Search for the cell housing the specified text and yield its [X, Y] center coordinate. 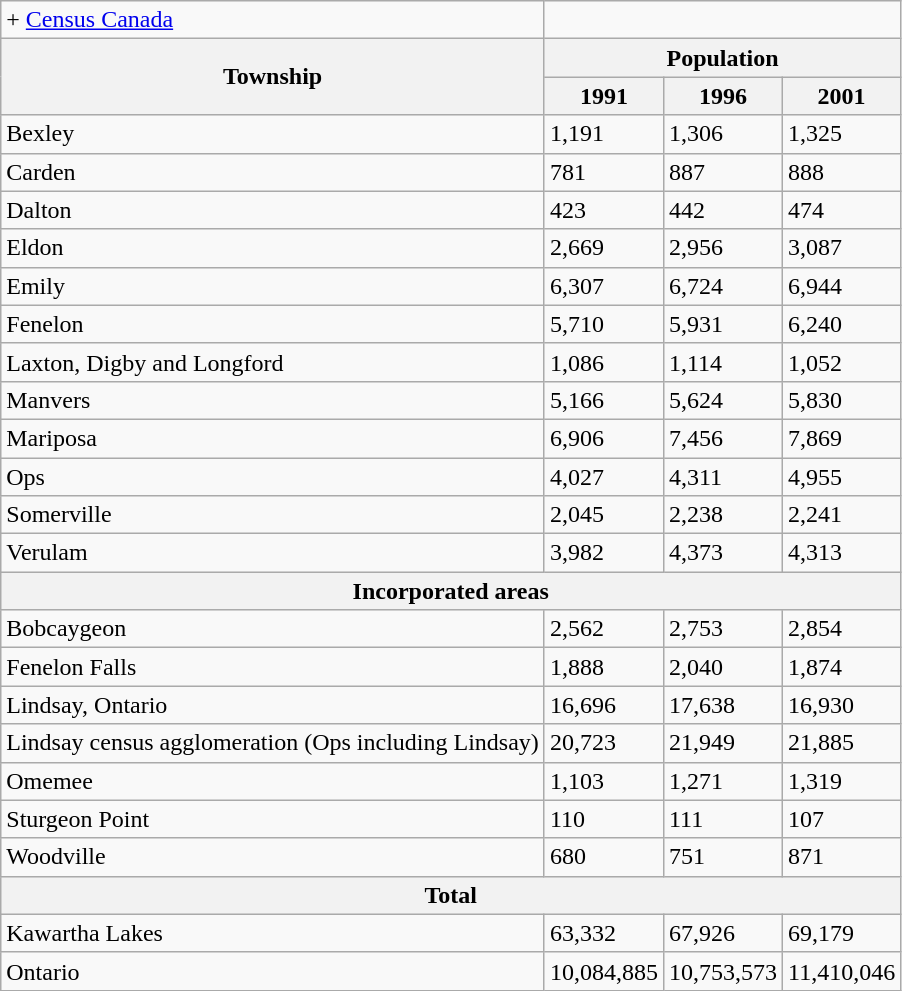
1,191 [604, 134]
2,040 [722, 667]
16,930 [842, 705]
2,753 [722, 629]
21,885 [842, 743]
69,179 [842, 933]
Emily [273, 286]
+ Census Canada [273, 20]
5,166 [604, 400]
Township [273, 77]
1996 [722, 96]
Fenelon Falls [273, 667]
3,982 [604, 553]
423 [604, 210]
Dalton [273, 210]
1,319 [842, 781]
10,753,573 [722, 971]
16,696 [604, 705]
Eldon [273, 248]
888 [842, 172]
21,949 [722, 743]
1,052 [842, 362]
7,869 [842, 438]
Mariposa [273, 438]
Sturgeon Point [273, 819]
Ontario [273, 971]
Kawartha Lakes [273, 933]
1,103 [604, 781]
1,271 [722, 781]
6,944 [842, 286]
2,562 [604, 629]
442 [722, 210]
474 [842, 210]
Total [451, 895]
781 [604, 172]
2,669 [604, 248]
Incorporated areas [451, 591]
4,311 [722, 477]
6,307 [604, 286]
Woodville [273, 857]
Verulam [273, 553]
Lindsay, Ontario [273, 705]
2,238 [722, 515]
67,926 [722, 933]
4,313 [842, 553]
871 [842, 857]
1,325 [842, 134]
111 [722, 819]
1,114 [722, 362]
2001 [842, 96]
1,086 [604, 362]
2,241 [842, 515]
Bobcaygeon [273, 629]
4,955 [842, 477]
4,027 [604, 477]
1991 [604, 96]
20,723 [604, 743]
Ops [273, 477]
Laxton, Digby and Longford [273, 362]
2,854 [842, 629]
6,240 [842, 324]
2,045 [604, 515]
7,456 [722, 438]
63,332 [604, 933]
5,710 [604, 324]
4,373 [722, 553]
887 [722, 172]
Omemee [273, 781]
5,624 [722, 400]
6,906 [604, 438]
Carden [273, 172]
2,956 [722, 248]
751 [722, 857]
10,084,885 [604, 971]
1,874 [842, 667]
17,638 [722, 705]
107 [842, 819]
3,087 [842, 248]
Bexley [273, 134]
11,410,046 [842, 971]
Population [722, 58]
1,888 [604, 667]
680 [604, 857]
5,830 [842, 400]
6,724 [722, 286]
110 [604, 819]
Somerville [273, 515]
Lindsay census agglomeration (Ops including Lindsay) [273, 743]
Manvers [273, 400]
1,306 [722, 134]
Fenelon [273, 324]
5,931 [722, 324]
